Locate the cell with the specified text and output its [x, y] center coordinate. 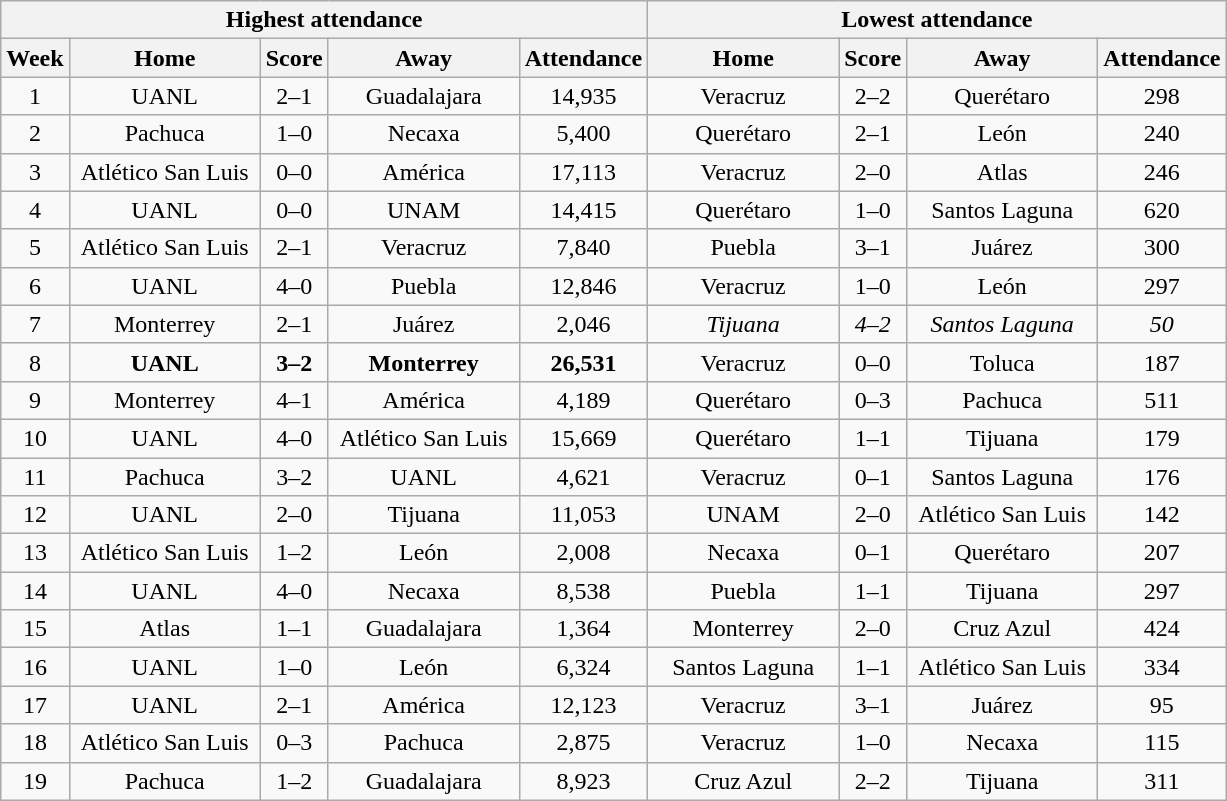
17,113 [583, 172]
1 [35, 96]
14 [35, 591]
11,053 [583, 515]
179 [1162, 438]
5 [35, 248]
8 [35, 362]
12,846 [583, 286]
187 [1162, 362]
Toluca [1002, 362]
12 [35, 515]
311 [1162, 781]
13 [35, 553]
2,046 [583, 324]
15 [35, 629]
4,189 [583, 400]
2,008 [583, 553]
3 [35, 172]
18 [35, 743]
14,415 [583, 210]
246 [1162, 172]
16 [35, 667]
95 [1162, 705]
7,840 [583, 248]
4–1 [294, 400]
298 [1162, 96]
6 [35, 286]
511 [1162, 400]
142 [1162, 515]
Lowest attendance [937, 20]
Week [35, 58]
207 [1162, 553]
Highest attendance [324, 20]
240 [1162, 134]
12,123 [583, 705]
4 [35, 210]
2 [35, 134]
8,923 [583, 781]
1,364 [583, 629]
19 [35, 781]
334 [1162, 667]
15,669 [583, 438]
9 [35, 400]
176 [1162, 477]
4–2 [873, 324]
11 [35, 477]
17 [35, 705]
115 [1162, 743]
26,531 [583, 362]
2,875 [583, 743]
50 [1162, 324]
620 [1162, 210]
300 [1162, 248]
5,400 [583, 134]
10 [35, 438]
14,935 [583, 96]
7 [35, 324]
8,538 [583, 591]
4,621 [583, 477]
424 [1162, 629]
6,324 [583, 667]
